Capture the cell that displays the provided text and extract its (x, y) central coordinate. 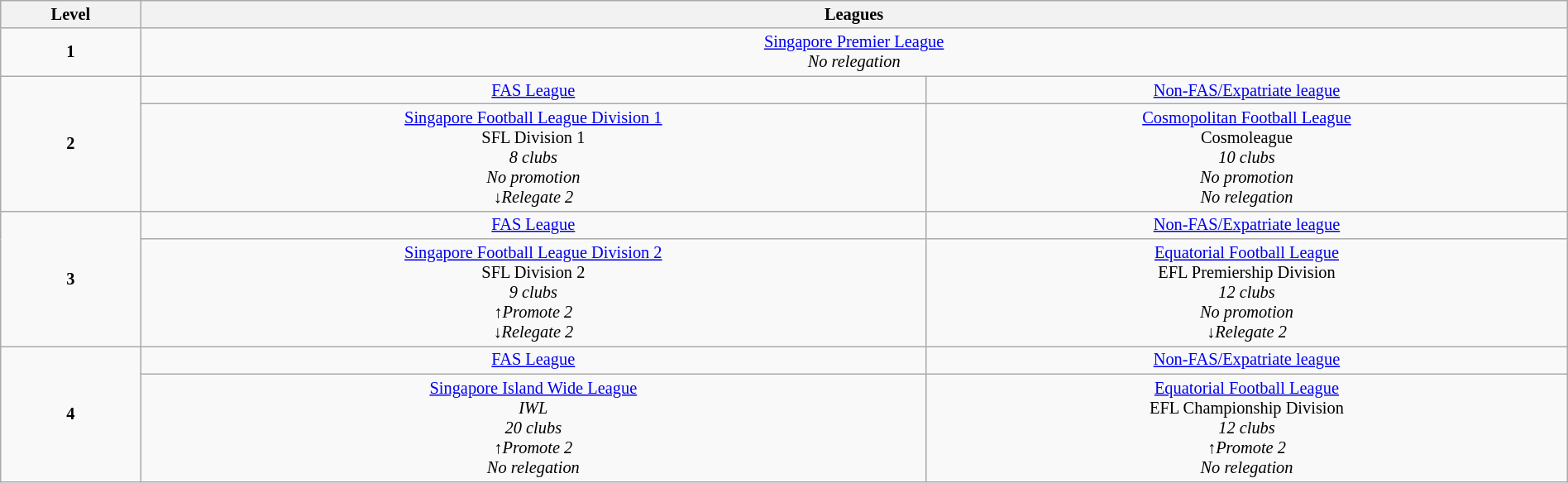
4 (71, 414)
3 (71, 278)
Cosmopolitan Football LeagueCosmoleague10 clubsNo promotionNo relegation (1247, 157)
Singapore Island Wide LeagueIWL20 clubs↑Promote 2No relegation (533, 428)
Singapore Football League Division 1SFL Division 18 clubsNo promotion↓Relegate 2 (533, 157)
1 (71, 52)
Level (71, 14)
Leagues (853, 14)
2 (71, 144)
Equatorial Football LeagueEFL Championship Division12 clubs↑Promote 2No relegation (1247, 428)
Singapore Premier LeagueNo relegation (853, 52)
Equatorial Football LeagueEFL Premiership Division12 clubsNo promotion↓Relegate 2 (1247, 293)
Singapore Football League Division 2SFL Division 29 clubs↑Promote 2↓Relegate 2 (533, 293)
